Determine the (x, y) coordinate at the center of the cell enclosing the given text.  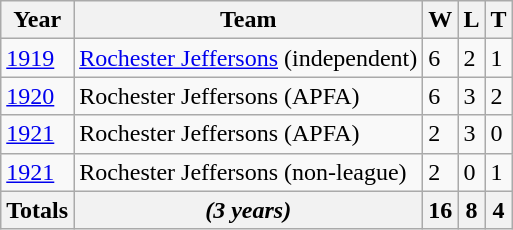
1920 (38, 96)
Rochester Jeffersons (non-league) (248, 172)
Year (38, 20)
W (440, 20)
16 (440, 210)
Team (248, 20)
Rochester Jeffersons (independent) (248, 58)
L (472, 20)
(3 years) (248, 210)
T (498, 20)
4 (498, 210)
8 (472, 210)
Totals (38, 210)
1919 (38, 58)
